Provide the [x, y] coordinate of the cell's center where the given text is located.  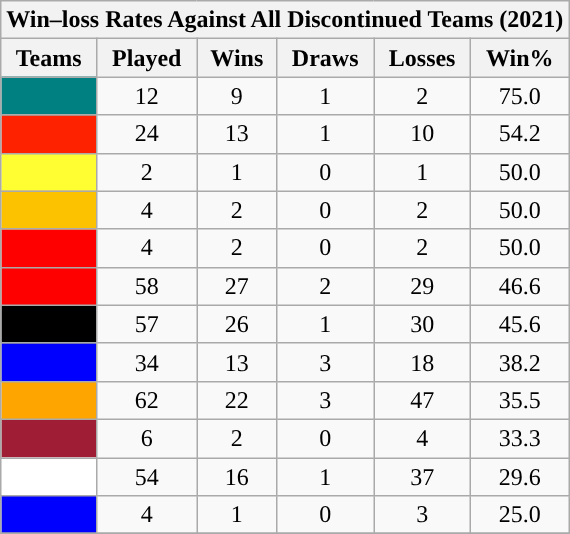
26 [237, 324]
34 [147, 362]
54.2 [520, 134]
35.5 [520, 400]
18 [422, 362]
Wins [237, 58]
29 [422, 286]
Win–loss Rates Against All Discontinued Teams (2021) [285, 20]
22 [237, 400]
57 [147, 324]
33.3 [520, 438]
25.0 [520, 515]
27 [237, 286]
29.6 [520, 477]
75.0 [520, 96]
9 [237, 96]
37 [422, 477]
12 [147, 96]
Teams [49, 58]
Losses [422, 58]
38.2 [520, 362]
47 [422, 400]
54 [147, 477]
16 [237, 477]
6 [147, 438]
45.6 [520, 324]
58 [147, 286]
46.6 [520, 286]
62 [147, 400]
10 [422, 134]
30 [422, 324]
Win% [520, 58]
Draws [326, 58]
24 [147, 134]
Played [147, 58]
